Find where the given text appears and provide that cell's center as (x, y) coordinate. 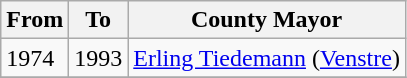
Erling Tiedemann (Venstre) (267, 58)
From (35, 20)
1993 (98, 58)
1974 (35, 58)
To (98, 20)
County Mayor (267, 20)
